Output the [x, y] coordinate of the center of the cell containing the given text.  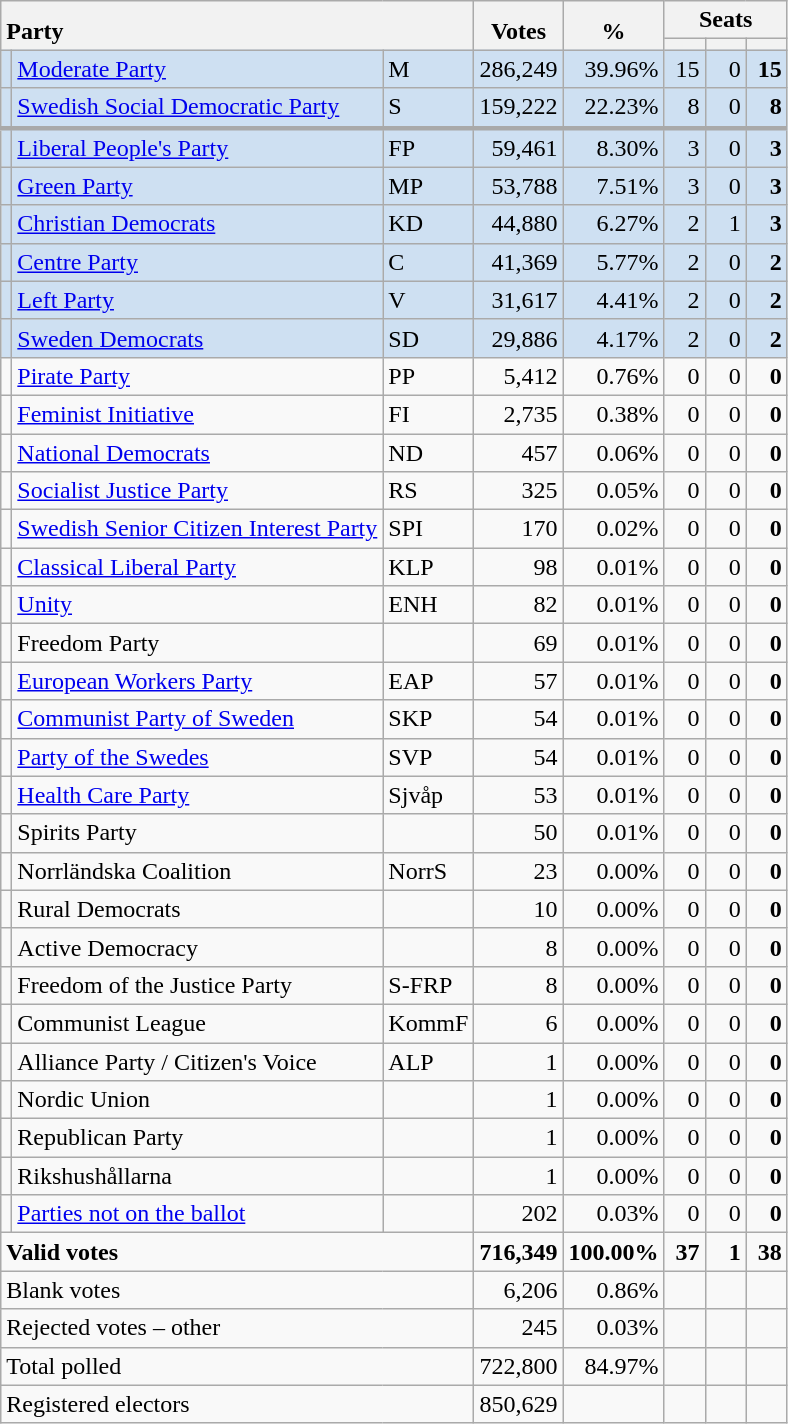
Rikshushållarna [198, 1176]
850,629 [518, 1404]
4.17% [614, 338]
6,206 [518, 1290]
59,461 [518, 148]
Classical Liberal Party [198, 567]
Parties not on the ballot [198, 1214]
Christian Democrats [198, 224]
NorrS [428, 871]
KD [428, 224]
Feminist Initiative [198, 414]
V [428, 300]
159,222 [518, 108]
Pirate Party [198, 376]
29,886 [518, 338]
ND [428, 453]
31,617 [518, 300]
53 [518, 795]
716,349 [518, 1252]
170 [518, 529]
457 [518, 453]
PP [428, 376]
Spirits Party [198, 833]
38 [766, 1252]
6 [518, 1023]
European Workers Party [198, 681]
Communist Party of Sweden [198, 719]
7.51% [614, 186]
ALP [428, 1061]
Rural Democrats [198, 909]
100.00% [614, 1252]
82 [518, 605]
23 [518, 871]
Moderate Party [198, 69]
Total polled [238, 1366]
Votes [518, 26]
Sweden Democrats [198, 338]
22.23% [614, 108]
0.38% [614, 414]
0.76% [614, 376]
Sjvåp [428, 795]
KLP [428, 567]
National Democrats [198, 453]
69 [518, 643]
0.06% [614, 453]
S-FRP [428, 985]
Health Care Party [198, 795]
MP [428, 186]
Green Party [198, 186]
Republican Party [198, 1138]
44,880 [518, 224]
286,249 [518, 69]
202 [518, 1214]
Valid votes [238, 1252]
39.96% [614, 69]
37 [684, 1252]
Left Party [198, 300]
Swedish Senior Citizen Interest Party [198, 529]
% [614, 26]
4.41% [614, 300]
325 [518, 491]
Freedom Party [198, 643]
Active Democracy [198, 947]
SPI [428, 529]
98 [518, 567]
SKP [428, 719]
Unity [198, 605]
Rejected votes – other [238, 1328]
Nordic Union [198, 1100]
8.30% [614, 148]
0.05% [614, 491]
57 [518, 681]
Swedish Social Democratic Party [198, 108]
S [428, 108]
5.77% [614, 262]
EAP [428, 681]
SD [428, 338]
Socialist Justice Party [198, 491]
5,412 [518, 376]
Party [238, 26]
Registered electors [238, 1404]
Centre Party [198, 262]
Communist League [198, 1023]
245 [518, 1328]
10 [518, 909]
Seats [726, 20]
RS [428, 491]
0.86% [614, 1290]
C [428, 262]
2,735 [518, 414]
FP [428, 148]
Blank votes [238, 1290]
KommF [428, 1023]
Party of the Swedes [198, 757]
722,800 [518, 1366]
50 [518, 833]
Norrländska Coalition [198, 871]
0.02% [614, 529]
53,788 [518, 186]
84.97% [614, 1366]
SVP [428, 757]
M [428, 69]
FI [428, 414]
Alliance Party / Citizen's Voice [198, 1061]
ENH [428, 605]
6.27% [614, 224]
Freedom of the Justice Party [198, 985]
Liberal People's Party [198, 148]
41,369 [518, 262]
